Detect which cell encompasses the target text, then output its (x, y) center coordinate. 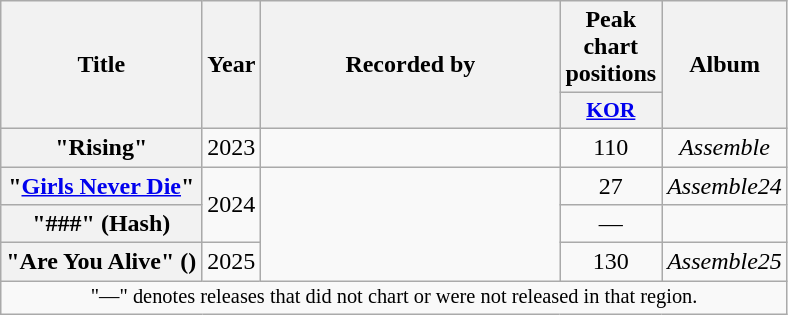
"—" denotes releases that did not chart or were not released in that region. (394, 298)
KOR (611, 111)
"###" (Hash) (102, 224)
Title (102, 65)
Assemble25 (725, 262)
— (611, 224)
"Are You Alive" () (102, 262)
130 (611, 262)
Recorded by (410, 65)
Assemble (725, 147)
"Rising" (102, 147)
Assemble24 (725, 185)
27 (611, 185)
2023 (232, 147)
2024 (232, 204)
Peak chart positions (611, 47)
Album (725, 65)
2025 (232, 262)
Year (232, 65)
"Girls Never Die" (102, 185)
110 (611, 147)
